Pinpoint the cell where the given text exists, returning its [x, y] midpoint coordinate. 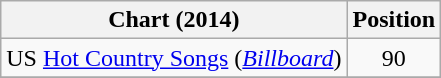
US Hot Country Songs (Billboard) [174, 58]
90 [394, 58]
Chart (2014) [174, 20]
Position [394, 20]
